Return (X, Y) of the center of cell containing provided text 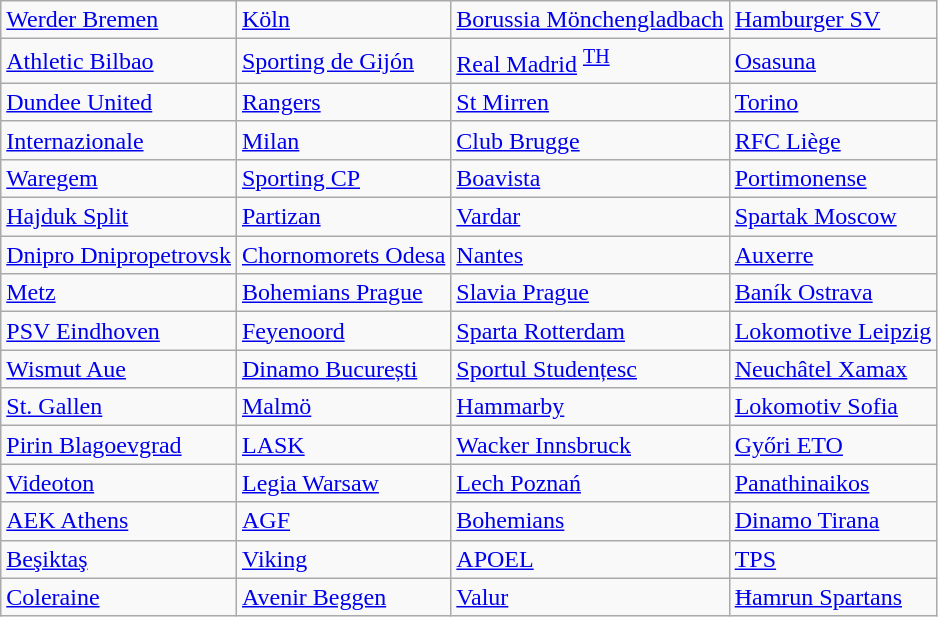
Hajduk Split (119, 217)
St Mirren (590, 102)
Dinamo București (343, 369)
RFC Liège (833, 140)
Torino (833, 102)
Wacker Innsbruck (590, 445)
Pirin Blagoevgrad (119, 445)
Real Madrid TH (590, 62)
Coleraine (119, 597)
Sporting CP (343, 178)
Rangers (343, 102)
APOEL (590, 559)
Hamburger SV (833, 20)
Valur (590, 597)
Panathinaikos (833, 483)
Ħamrun Spartans (833, 597)
Sportul Studențesc (590, 369)
Chornomorets Odesa (343, 255)
Spartak Moscow (833, 217)
Club Brugge (590, 140)
Legia Warsaw (343, 483)
Osasuna (833, 62)
Viking (343, 559)
Beşiktaş (119, 559)
AEK Athens (119, 521)
LASK (343, 445)
Wismut Aue (119, 369)
Köln (343, 20)
Videoton (119, 483)
Auxerre (833, 255)
Partizan (343, 217)
AGF (343, 521)
Dnipro Dnipropetrovsk (119, 255)
Nantes (590, 255)
Neuchâtel Xamax (833, 369)
Lech Poznań (590, 483)
Vardar (590, 217)
Internazionale (119, 140)
Dundee United (119, 102)
Bohemians Prague (343, 293)
Dinamo Tirana (833, 521)
Lokomotiv Sofia (833, 407)
St. Gallen (119, 407)
Avenir Beggen (343, 597)
Slavia Prague (590, 293)
Waregem (119, 178)
TPS (833, 559)
Győri ETO (833, 445)
Metz (119, 293)
Sparta Rotterdam (590, 331)
Boavista (590, 178)
Sporting de Gijón (343, 62)
Lokomotive Leipzig (833, 331)
Portimonense (833, 178)
PSV Eindhoven (119, 331)
Baník Ostrava (833, 293)
Borussia Mönchengladbach (590, 20)
Athletic Bilbao (119, 62)
Feyenoord (343, 331)
Hammarby (590, 407)
Bohemians (590, 521)
Werder Bremen (119, 20)
Milan (343, 140)
Malmö (343, 407)
